Output the [x, y] coordinate of the center of the cell containing the given text.  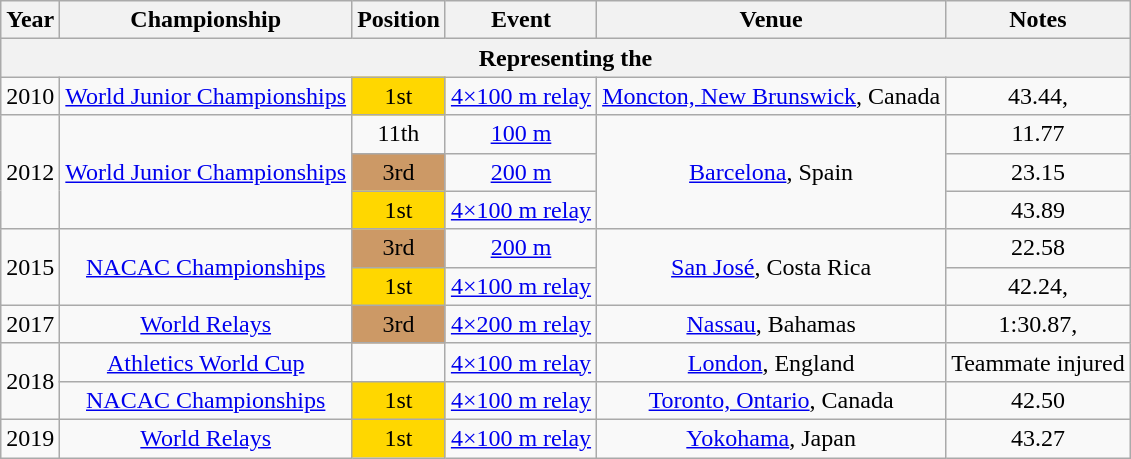
Notes [1038, 20]
Toronto, Ontario, Canada [772, 400]
22.58 [1038, 248]
Event [520, 20]
Yokohama, Japan [772, 438]
100 m [520, 134]
Moncton, New Brunswick, Canada [772, 96]
San José, Costa Rica [772, 267]
2019 [30, 438]
Nassau, Bahamas [772, 324]
2018 [30, 381]
11th [399, 134]
Athletics World Cup [206, 362]
2010 [30, 96]
2012 [30, 172]
11.77 [1038, 134]
43.44, [1038, 96]
23.15 [1038, 172]
Championship [206, 20]
2017 [30, 324]
Position [399, 20]
42.24, [1038, 286]
2015 [30, 267]
43.89 [1038, 210]
Representing the [566, 58]
4×200 m relay [520, 324]
1:30.87, [1038, 324]
London, England [772, 362]
Venue [772, 20]
42.50 [1038, 400]
Year [30, 20]
Teammate injured [1038, 362]
Barcelona, Spain [772, 172]
43.27 [1038, 438]
